Return the [x, y] coordinate for the center point of the cell that contains the specified text.  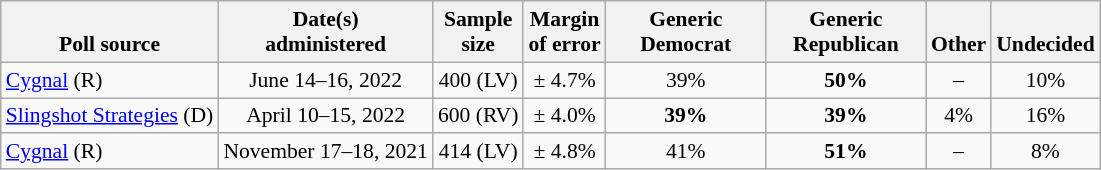
GenericDemocrat [686, 32]
600 (RV) [478, 116]
± 4.0% [564, 116]
Other [958, 32]
GenericRepublican [846, 32]
51% [846, 152]
Undecided [1045, 32]
± 4.8% [564, 152]
June 14–16, 2022 [326, 80]
10% [1045, 80]
Samplesize [478, 32]
8% [1045, 152]
Poll source [110, 32]
November 17–18, 2021 [326, 152]
400 (LV) [478, 80]
4% [958, 116]
Slingshot Strategies (D) [110, 116]
50% [846, 80]
41% [686, 152]
414 (LV) [478, 152]
Marginof error [564, 32]
± 4.7% [564, 80]
April 10–15, 2022 [326, 116]
16% [1045, 116]
Date(s)administered [326, 32]
